Detect which cell encompasses the target text, then output its [X, Y] center coordinate. 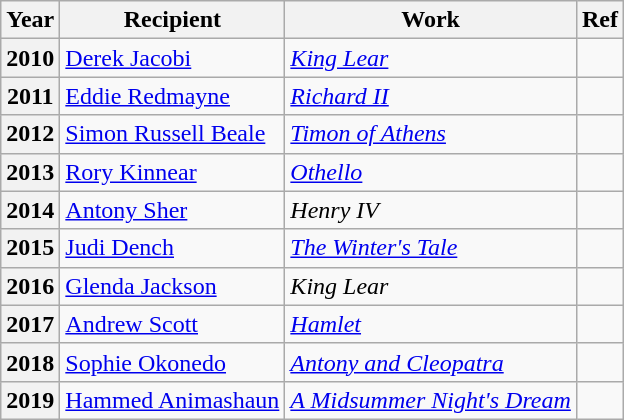
Richard II [431, 96]
Glenda Jackson [172, 286]
2016 [30, 286]
Sophie Okonedo [172, 362]
The Winter's Tale [431, 248]
Othello [431, 172]
2011 [30, 96]
Simon Russell Beale [172, 134]
Rory Kinnear [172, 172]
Judi Dench [172, 248]
2012 [30, 134]
Recipient [172, 20]
2014 [30, 210]
Andrew Scott [172, 324]
Derek Jacobi [172, 58]
2017 [30, 324]
A Midsummer Night's Dream [431, 400]
Hamlet [431, 324]
2019 [30, 400]
Work [431, 20]
2013 [30, 172]
Henry IV [431, 210]
Eddie Redmayne [172, 96]
Hammed Animashaun [172, 400]
Antony and Cleopatra [431, 362]
Timon of Athens [431, 134]
2010 [30, 58]
2018 [30, 362]
Ref [600, 20]
2015 [30, 248]
Year [30, 20]
Antony Sher [172, 210]
